Return [X, Y] of the center of cell containing provided text 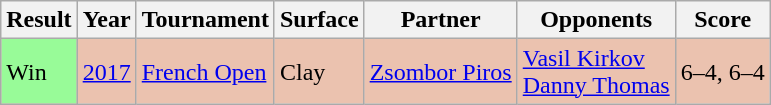
Tournament [205, 20]
Year [106, 20]
Win [39, 72]
2017 [106, 72]
Result [39, 20]
Partner [440, 20]
Surface [319, 20]
Clay [319, 72]
6–4, 6–4 [722, 72]
Zsombor Piros [440, 72]
Vasil Kirkov Danny Thomas [596, 72]
Score [722, 20]
French Open [205, 72]
Opponents [596, 20]
